Capture the cell that displays the provided text and extract its [X, Y] central coordinate. 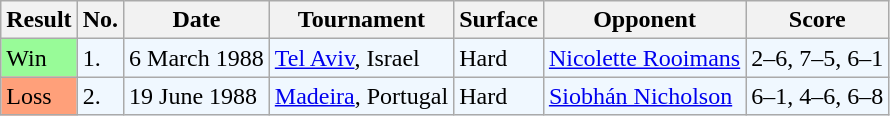
Madeira, Portugal [361, 96]
Opponent [644, 20]
Win [39, 58]
2. [100, 96]
6 March 1988 [197, 58]
6–1, 4–6, 6–8 [818, 96]
Surface [499, 20]
Siobhán Nicholson [644, 96]
19 June 1988 [197, 96]
Score [818, 20]
Result [39, 20]
Tournament [361, 20]
1. [100, 58]
Loss [39, 96]
Tel Aviv, Israel [361, 58]
Nicolette Rooimans [644, 58]
2–6, 7–5, 6–1 [818, 58]
No. [100, 20]
Date [197, 20]
